Determine the [X, Y] coordinate at the center of the cell enclosing the given text.  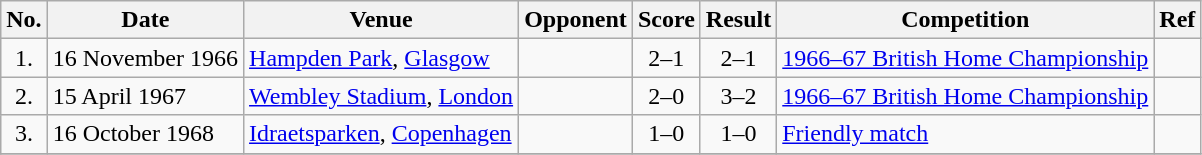
2–0 [666, 96]
Friendly match [966, 134]
Wembley Stadium, London [382, 96]
Competition [966, 20]
No. [24, 20]
3–2 [738, 96]
16 November 1966 [145, 58]
3. [24, 134]
15 April 1967 [145, 96]
Ref [1178, 20]
1. [24, 58]
Idraetsparken, Copenhagen [382, 134]
Hampden Park, Glasgow [382, 58]
Result [738, 20]
2. [24, 96]
Venue [382, 20]
Opponent [576, 20]
16 October 1968 [145, 134]
Date [145, 20]
Score [666, 20]
